Determine the [X, Y] coordinate at the center of the cell enclosing the given text.  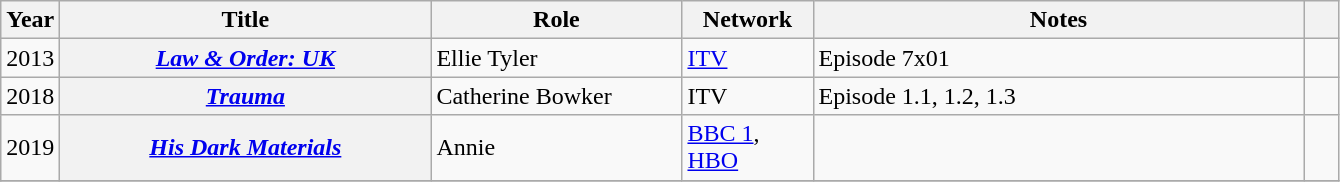
Notes [1058, 20]
Role [556, 20]
His Dark Materials [246, 148]
Episode 1.1, 1.2, 1.3 [1058, 96]
Episode 7x01 [1058, 58]
Title [246, 20]
Trauma [246, 96]
2019 [30, 148]
Annie [556, 148]
2013 [30, 58]
Ellie Tyler [556, 58]
2018 [30, 96]
Year [30, 20]
Law & Order: UK [246, 58]
Network [748, 20]
BBC 1, HBO [748, 148]
Catherine Bowker [556, 96]
